For the text-containing cell, return its midpoint in [x, y] coordinate format. 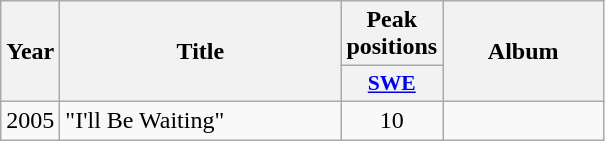
2005 [30, 120]
Peak positions [392, 34]
"I'll Be Waiting" [200, 120]
Album [524, 52]
Year [30, 52]
Title [200, 52]
SWE [392, 84]
10 [392, 120]
